Capture the cell that displays the provided text and extract its (x, y) central coordinate. 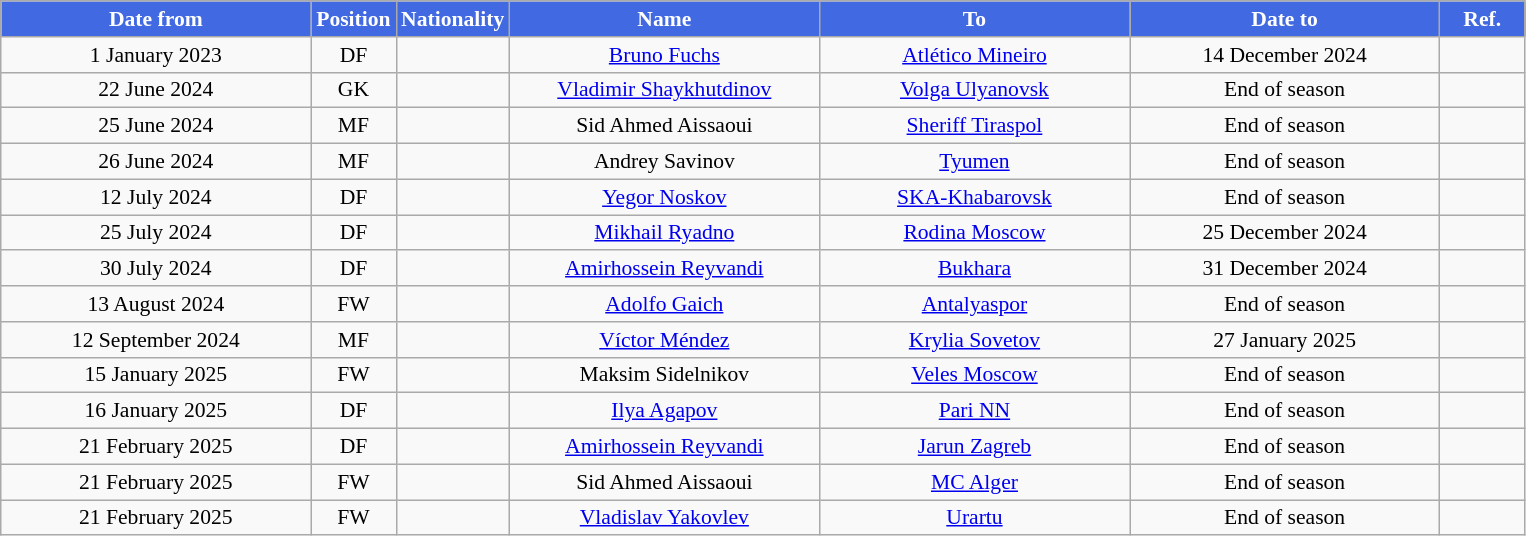
Ilya Agapov (664, 411)
25 December 2024 (1285, 233)
Veles Moscow (974, 375)
14 December 2024 (1285, 55)
25 July 2024 (156, 233)
Andrey Savinov (664, 162)
Volga Ulyanovsk (974, 90)
31 December 2024 (1285, 269)
Urartu (974, 518)
Mikhail Ryadno (664, 233)
Name (664, 19)
GK (354, 90)
To (974, 19)
15 January 2025 (156, 375)
Antalyaspor (974, 304)
12 July 2024 (156, 197)
Víctor Méndez (664, 340)
27 January 2025 (1285, 340)
Nationality (452, 19)
Tyumen (974, 162)
Position (354, 19)
Adolfo Gaich (664, 304)
Date from (156, 19)
SKA-Khabarovsk (974, 197)
Ref. (1482, 19)
Vladislav Yakovlev (664, 518)
Jarun Zagreb (974, 447)
30 July 2024 (156, 269)
26 June 2024 (156, 162)
1 January 2023 (156, 55)
Pari NN (974, 411)
Bukhara (974, 269)
25 June 2024 (156, 126)
Sheriff Tiraspol (974, 126)
MC Alger (974, 482)
Maksim Sidelnikov (664, 375)
13 August 2024 (156, 304)
Krylia Sovetov (974, 340)
22 June 2024 (156, 90)
Yegor Noskov (664, 197)
Bruno Fuchs (664, 55)
Rodina Moscow (974, 233)
Date to (1285, 19)
16 January 2025 (156, 411)
Atlético Mineiro (974, 55)
Vladimir Shaykhutdinov (664, 90)
12 September 2024 (156, 340)
